Scan for the cell matching the given text and deliver its [x, y] coordinate at center. 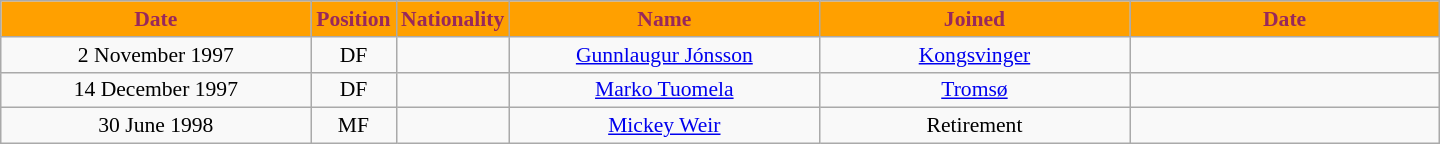
Position [354, 19]
Marko Tuomela [664, 90]
Gunnlaugur Jónsson [664, 55]
2 November 1997 [156, 55]
Retirement [974, 126]
Name [664, 19]
30 June 1998 [156, 126]
14 December 1997 [156, 90]
MF [354, 126]
Mickey Weir [664, 126]
Kongsvinger [974, 55]
Tromsø [974, 90]
Joined [974, 19]
Nationality [452, 19]
